From the cell containing the given text, extract its center point as [X, Y] coordinate. 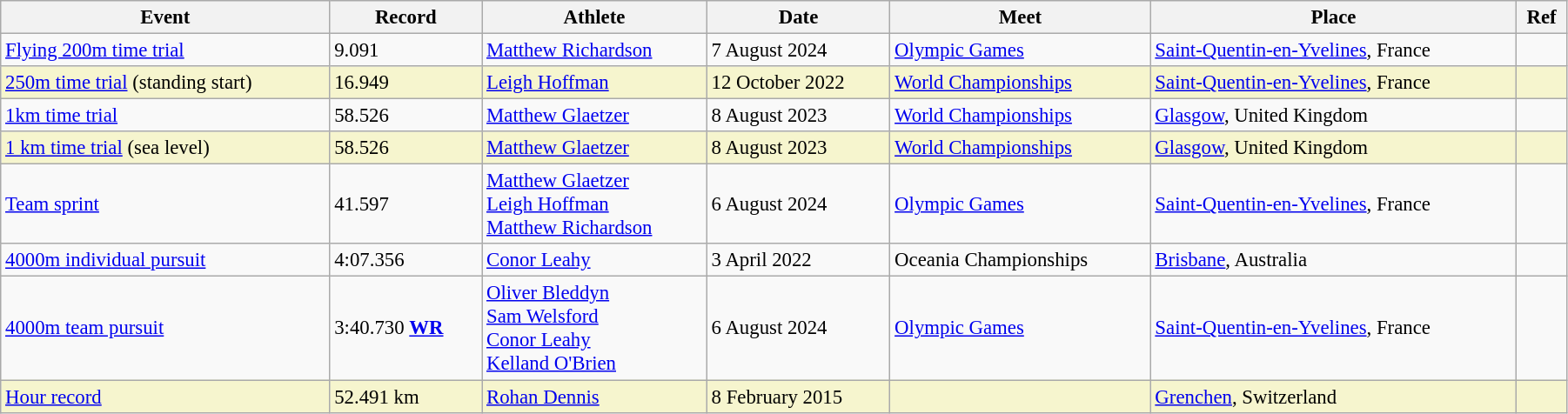
8 February 2015 [799, 397]
1 km time trial (sea level) [165, 148]
Matthew GlaetzerLeigh HoffmanMatthew Richardson [595, 204]
7 August 2024 [799, 50]
Conor Leahy [595, 260]
Meet [1020, 17]
Leigh Hoffman [595, 83]
Hour record [165, 397]
Date [799, 17]
52.491 km [405, 397]
4000m team pursuit [165, 329]
Place [1333, 17]
Oceania Championships [1020, 260]
3 April 2022 [799, 260]
Record [405, 17]
3:40.730 WR [405, 329]
Event [165, 17]
1km time trial [165, 116]
41.597 [405, 204]
Rohan Dennis [595, 397]
Oliver BleddynSam WelsfordConor LeahyKelland O'Brien [595, 329]
4:07.356 [405, 260]
Brisbane, Australia [1333, 260]
250m time trial (standing start) [165, 83]
12 October 2022 [799, 83]
Athlete [595, 17]
Ref [1542, 17]
Matthew Richardson [595, 50]
Flying 200m time trial [165, 50]
16.949 [405, 83]
4000m individual pursuit [165, 260]
Grenchen, Switzerland [1333, 397]
Team sprint [165, 204]
9.091 [405, 50]
